Find where the given text appears and provide that cell's center as (x, y) coordinate. 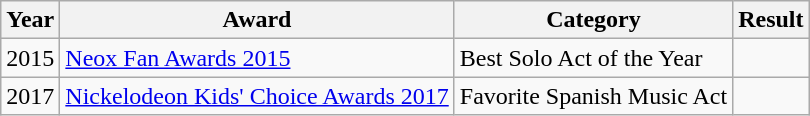
Best Solo Act of the Year (593, 58)
Nickelodeon Kids' Choice Awards 2017 (257, 96)
Favorite Spanish Music Act (593, 96)
2015 (30, 58)
2017 (30, 96)
Award (257, 20)
Year (30, 20)
Category (593, 20)
Result (771, 20)
Neox Fan Awards 2015 (257, 58)
